Pinpoint the cell where the given text exists, returning its (x, y) midpoint coordinate. 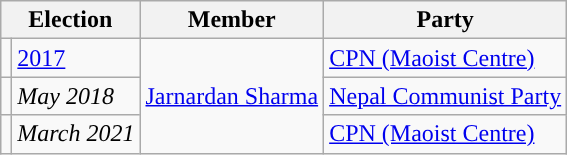
Jarnardan Sharma (232, 96)
May 2018 (76, 96)
March 2021 (76, 134)
Member (232, 20)
2017 (76, 58)
Party (446, 20)
Nepal Communist Party (446, 96)
Election (70, 20)
